Provide the (x, y) coordinate of the cell's center where the given text is located.  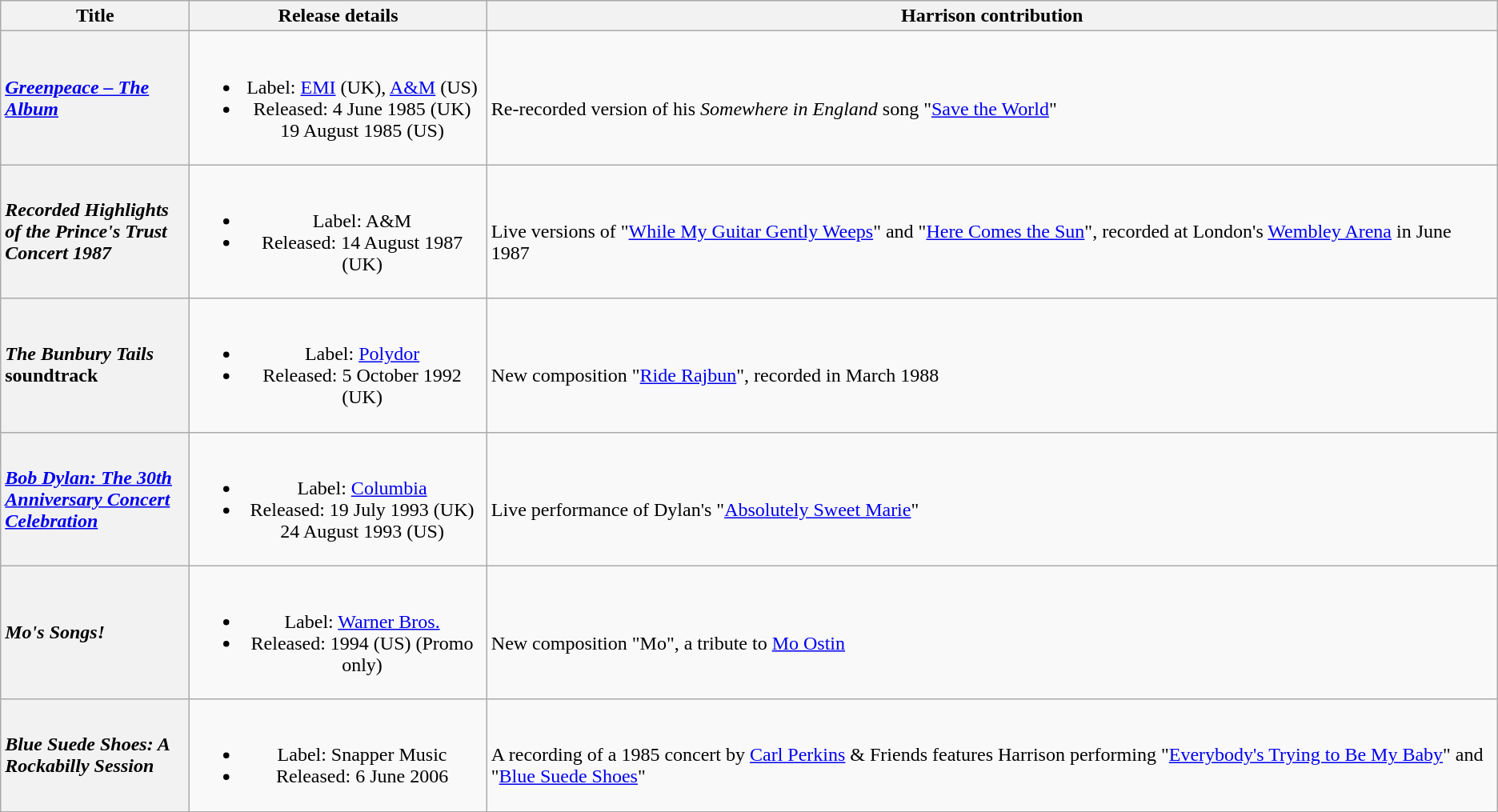
Live versions of "While My Guitar Gently Weeps" and "Here Comes the Sun", recorded at London's Wembley Arena in June 1987 (992, 232)
A recording of a 1985 concert by Carl Perkins & Friends features Harrison performing "Everybody's Trying to Be My Baby" and "Blue Suede Shoes" (992, 755)
Greenpeace – The Album (95, 98)
Blue Suede Shoes: A Rockabilly Session (95, 755)
Bob Dylan: The 30th Anniversary Concert Celebration (95, 499)
Label: Snapper MusicReleased: 6 June 2006 (338, 755)
Label: Warner Bros.Released: 1994 (US) (Promo only) (338, 632)
Label: PolydorReleased: 5 October 1992 (UK) (338, 365)
New composition "Ride Rajbun", recorded in March 1988 (992, 365)
Label: A&MReleased: 14 August 1987 (UK) (338, 232)
Mo's Songs! (95, 632)
Title (95, 16)
The Bunbury Tails soundtrack (95, 365)
Label: EMI (UK), A&M (US)Released: 4 June 1985 (UK) 19 August 1985 (US) (338, 98)
Live performance of Dylan's "Absolutely Sweet Marie" (992, 499)
Re-recorded version of his Somewhere in England song "Save the World" (992, 98)
Label: ColumbiaReleased: 19 July 1993 (UK) 24 August 1993 (US) (338, 499)
Harrison contribution (992, 16)
New composition "Mo", a tribute to Mo Ostin (992, 632)
Recorded Highlights of the Prince's Trust Concert 1987 (95, 232)
Release details (338, 16)
